Pinpoint the cell where the given text exists, returning its [X, Y] midpoint coordinate. 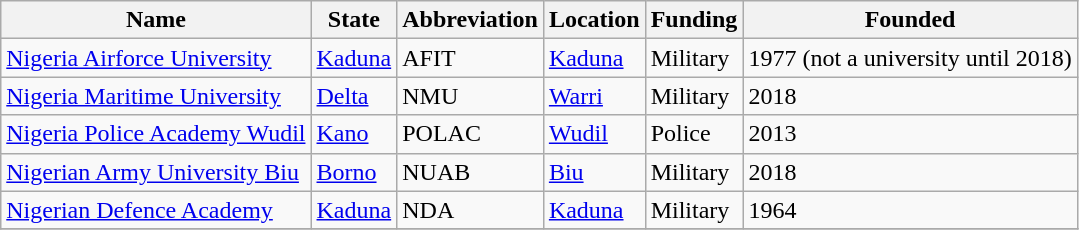
Abbreviation [470, 20]
Nigerian Army University Biu [156, 172]
AFIT [470, 58]
Founded [910, 20]
Wudil [594, 134]
1977 (not a university until 2018) [910, 58]
Kano [354, 134]
Warri [594, 96]
Name [156, 20]
Location [594, 20]
Borno [354, 172]
NUAB [470, 172]
NMU [470, 96]
Nigeria Maritime University [156, 96]
POLAC [470, 134]
Funding [694, 20]
Nigeria Police Academy Wudil [156, 134]
NDA [470, 210]
Nigeria Airforce University [156, 58]
Delta [354, 96]
Nigerian Defence Academy [156, 210]
Biu [594, 172]
2013 [910, 134]
State [354, 20]
1964 [910, 210]
Police [694, 134]
